Detect which cell encompasses the target text, then output its [X, Y] center coordinate. 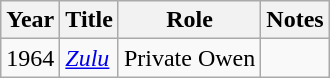
Title [90, 20]
1964 [30, 58]
Notes [295, 20]
Private Owen [189, 58]
Role [189, 20]
Year [30, 20]
Zulu [90, 58]
